Pinpoint the cell where the given text exists, returning its (x, y) midpoint coordinate. 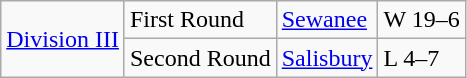
W 19–6 (422, 20)
Sewanee (327, 20)
First Round (200, 20)
Salisbury (327, 58)
Division III (63, 39)
Second Round (200, 58)
L 4–7 (422, 58)
